Output the (X, Y) coordinate of the center of the cell containing the given text.  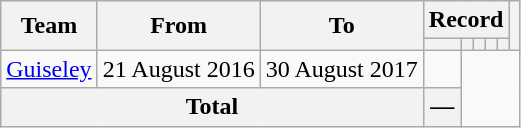
21 August 2016 (178, 69)
30 August 2017 (342, 69)
Team (49, 26)
To (342, 26)
— (442, 107)
Total (212, 107)
From (178, 26)
Guiseley (49, 69)
Record (466, 20)
